Search for the cell housing the specified text and yield its [x, y] center coordinate. 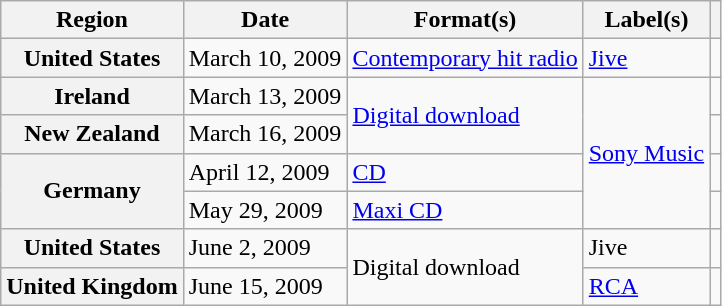
Maxi CD [465, 210]
Region [92, 20]
March 13, 2009 [265, 96]
New Zealand [92, 134]
May 29, 2009 [265, 210]
June 2, 2009 [265, 248]
Sony Music [646, 153]
Ireland [92, 96]
March 16, 2009 [265, 134]
Label(s) [646, 20]
Date [265, 20]
Contemporary hit radio [465, 58]
March 10, 2009 [265, 58]
CD [465, 172]
Germany [92, 191]
United Kingdom [92, 286]
April 12, 2009 [265, 172]
RCA [646, 286]
June 15, 2009 [265, 286]
Format(s) [465, 20]
